Determine the [X, Y] coordinate at the center of the cell enclosing the given text.  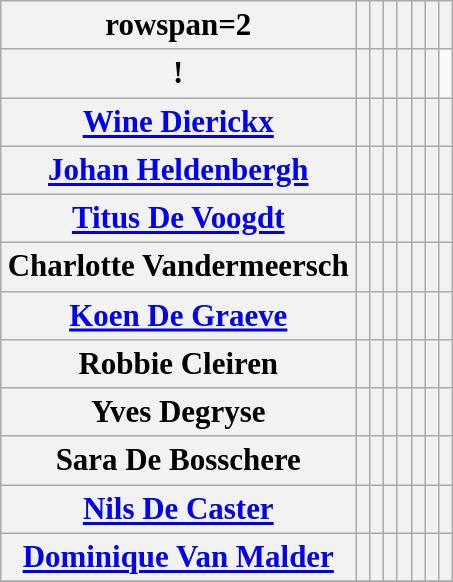
Sara De Bosschere [178, 460]
Charlotte Vandermeersch [178, 266]
Johan Heldenbergh [178, 170]
Yves Degryse [178, 411]
Wine Dierickx [178, 121]
Koen De Graeve [178, 315]
! [178, 73]
Titus De Voogdt [178, 218]
Dominique Van Malder [178, 556]
rowspan=2 [178, 24]
Robbie Cleiren [178, 363]
Nils De Caster [178, 508]
